Search for the cell housing the specified text and yield its [x, y] center coordinate. 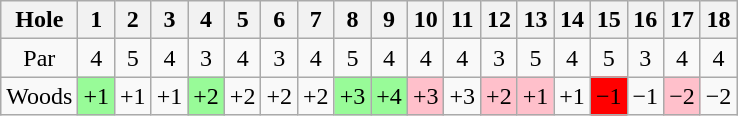
2 [132, 20]
Hole [40, 20]
7 [316, 20]
Par [40, 58]
8 [352, 20]
18 [718, 20]
16 [646, 20]
9 [390, 20]
17 [682, 20]
12 [500, 20]
+4 [390, 96]
14 [572, 20]
10 [426, 20]
6 [280, 20]
Woods [40, 96]
13 [536, 20]
1 [96, 20]
11 [462, 20]
15 [608, 20]
